Pinpoint the cell where the given text exists, returning its [X, Y] midpoint coordinate. 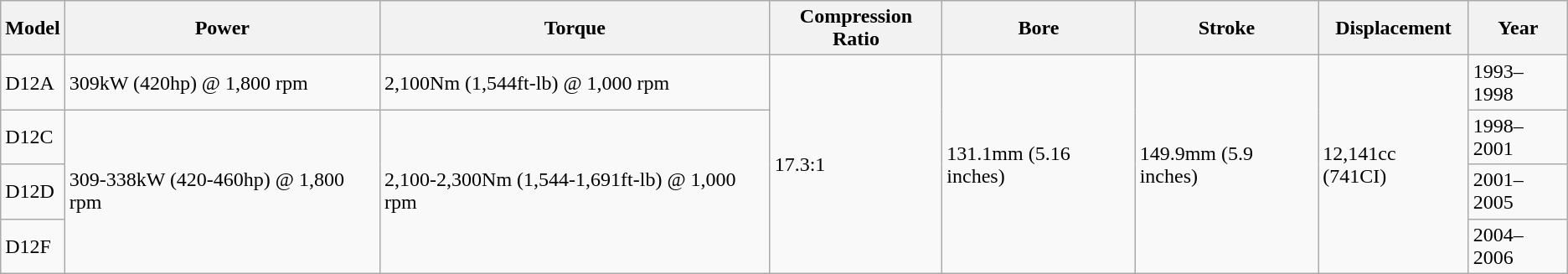
Year [1518, 28]
309kW (420hp) @ 1,800 rpm [222, 82]
12,141cc (741CI) [1394, 164]
2,100-2,300Nm (1,544-1,691ft-lb) @ 1,000 rpm [575, 191]
131.1mm (5.16 inches) [1039, 164]
Model [33, 28]
2001–2005 [1518, 191]
1993–1998 [1518, 82]
Bore [1039, 28]
2,100Nm (1,544ft-lb) @ 1,000 rpm [575, 82]
Stroke [1226, 28]
17.3:1 [856, 164]
1998–2001 [1518, 137]
D12F [33, 246]
Displacement [1394, 28]
Torque [575, 28]
D12C [33, 137]
149.9mm (5.9 inches) [1226, 164]
D12A [33, 82]
2004–2006 [1518, 246]
309-338kW (420-460hp) @ 1,800 rpm [222, 191]
Power [222, 28]
Compression Ratio [856, 28]
D12D [33, 191]
